Capture the cell that displays the provided text and extract its (x, y) central coordinate. 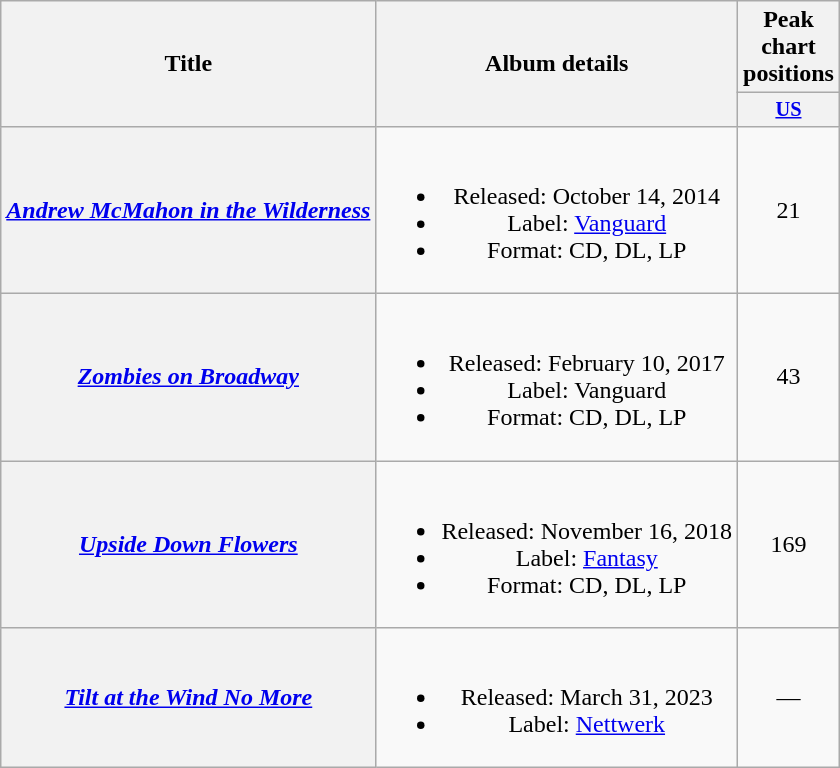
21 (789, 210)
Zombies on Broadway (188, 378)
Andrew McMahon in the Wilderness (188, 210)
169 (789, 544)
Title (188, 64)
43 (789, 378)
Tilt at the Wind No More (188, 698)
US (789, 110)
Released: October 14, 2014Label: VanguardFormat: CD, DL, LP (557, 210)
Album details (557, 64)
Released: November 16, 2018Label: FantasyFormat: CD, DL, LP (557, 544)
Peak chart positions (789, 47)
Released: February 10, 2017Label: VanguardFormat: CD, DL, LP (557, 378)
Released: March 31, 2023Label: Nettwerk (557, 698)
Upside Down Flowers (188, 544)
— (789, 698)
